Identify which cell holds the provided text, then report its [x, y] central coordinate. 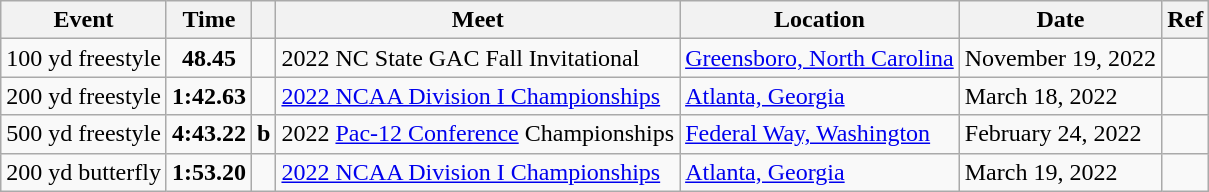
Meet [478, 20]
b [264, 134]
2022 Pac-12 Conference Championships [478, 134]
2022 NC State GAC Fall Invitational [478, 58]
48.45 [208, 58]
Ref [1186, 20]
November 19, 2022 [1060, 58]
Event [84, 20]
4:43.22 [208, 134]
Location [820, 20]
500 yd freestyle [84, 134]
March 18, 2022 [1060, 96]
1:42.63 [208, 96]
March 19, 2022 [1060, 172]
200 yd butterfly [84, 172]
1:53.20 [208, 172]
Federal Way, Washington [820, 134]
100 yd freestyle [84, 58]
200 yd freestyle [84, 96]
Greensboro, North Carolina [820, 58]
February 24, 2022 [1060, 134]
Date [1060, 20]
Time [208, 20]
